Identify which cell holds the provided text, then report its (x, y) central coordinate. 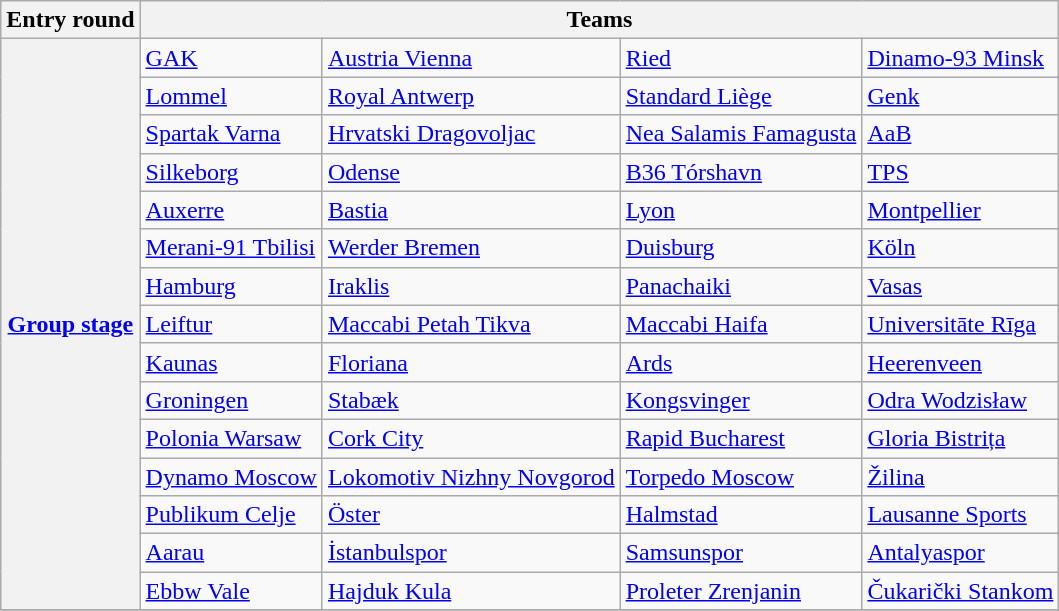
Öster (471, 515)
Dinamo-93 Minsk (960, 58)
Polonia Warsaw (231, 438)
Hrvatski Dragovoljac (471, 134)
Heerenveen (960, 362)
Aarau (231, 553)
Ards (741, 362)
Maccabi Haifa (741, 324)
Nea Salamis Famagusta (741, 134)
Gloria Bistrița (960, 438)
Torpedo Moscow (741, 477)
Royal Antwerp (471, 96)
Halmstad (741, 515)
İstanbulspor (471, 553)
Teams (600, 20)
Floriana (471, 362)
Auxerre (231, 210)
Montpellier (960, 210)
Cork City (471, 438)
Lommel (231, 96)
Entry round (70, 20)
Proleter Zrenjanin (741, 591)
Spartak Varna (231, 134)
Maccabi Petah Tikva (471, 324)
Lausanne Sports (960, 515)
Iraklis (471, 286)
Odra Wodzisław (960, 400)
Stabæk (471, 400)
Hamburg (231, 286)
Bastia (471, 210)
GAK (231, 58)
Werder Bremen (471, 248)
Publikum Celje (231, 515)
Group stage (70, 324)
Lyon (741, 210)
Vasas (960, 286)
Ebbw Vale (231, 591)
Universitāte Rīga (960, 324)
Austria Vienna (471, 58)
Genk (960, 96)
Kongsvinger (741, 400)
Silkeborg (231, 172)
Groningen (231, 400)
Čukarički Stankom (960, 591)
Leiftur (231, 324)
Rapid Bucharest (741, 438)
TPS (960, 172)
Odense (471, 172)
Duisburg (741, 248)
B36 Tórshavn (741, 172)
Žilina (960, 477)
Lokomotiv Nizhny Novgorod (471, 477)
Ried (741, 58)
AaB (960, 134)
Samsunspor (741, 553)
Standard Liège (741, 96)
Dynamo Moscow (231, 477)
Hajduk Kula (471, 591)
Panachaiki (741, 286)
Merani-91 Tbilisi (231, 248)
Köln (960, 248)
Kaunas (231, 362)
Antalyaspor (960, 553)
